Return the (x, y) coordinate for the center point of the cell that contains the specified text.  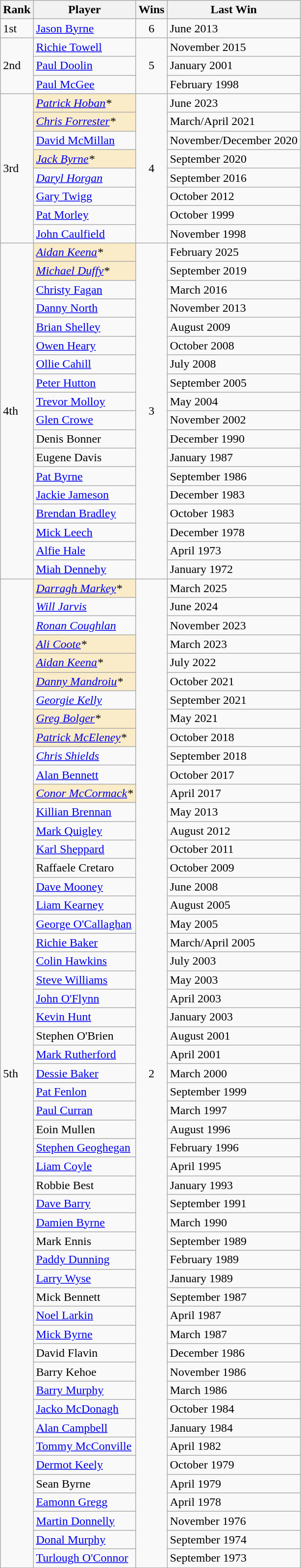
Jackie Jameson (84, 495)
Robbie Best (84, 1185)
Michael Duffy* (84, 271)
Tommy McConville (84, 1446)
Patrick Hoban* (84, 103)
Karl Sheppard (84, 849)
Richie Baker (84, 943)
September 2018 (234, 756)
January 2003 (234, 1017)
Mark Quigley (84, 831)
September 1999 (234, 1092)
Trevor Molloy (84, 401)
Eoin Mullen (84, 1129)
November 1986 (234, 1371)
April 2017 (234, 793)
Killian Brennan (84, 812)
Daryl Horgan (84, 177)
October 1984 (234, 1409)
Rank (17, 10)
Liam Kearney (84, 905)
Martin Donnelly (84, 1521)
March 1997 (234, 1110)
Owen Heary (84, 346)
September 2005 (234, 383)
March 2016 (234, 290)
November/December 2020 (234, 140)
Liam Coyle (84, 1167)
March 1990 (234, 1222)
March 1987 (234, 1334)
May 2004 (234, 401)
Mick Leech (84, 532)
October 1999 (234, 215)
4 (151, 168)
Stephen Geoghegan (84, 1148)
April 1982 (234, 1446)
Mark Ennis (84, 1241)
January 1984 (234, 1428)
Gary Twigg (84, 196)
March/April 2021 (234, 122)
March 2025 (234, 588)
August 2009 (234, 327)
Ollie Cahill (84, 364)
September 2021 (234, 700)
Wins (151, 10)
October 2008 (234, 346)
Jason Byrne (84, 28)
October 2011 (234, 849)
Mick Bennett (84, 1297)
February 2025 (234, 252)
4th (17, 411)
August 2001 (234, 1036)
November 2013 (234, 308)
September 1991 (234, 1204)
April 1973 (234, 551)
Donal Murphy (84, 1540)
October 2017 (234, 774)
May 2021 (234, 719)
July 2022 (234, 663)
Georgie Kelly (84, 700)
Last Win (234, 10)
April 1987 (234, 1316)
Eugene Davis (84, 457)
John Caulfield (84, 234)
Sean Byrne (84, 1484)
Kevin Hunt (84, 1017)
September 1974 (234, 1540)
August 2005 (234, 905)
February 1996 (234, 1148)
Alan Campbell (84, 1428)
Brian Shelley (84, 327)
Pat Fenlon (84, 1092)
June 2024 (234, 607)
January 1987 (234, 457)
Paul Doolin (84, 66)
April 2003 (234, 998)
Steve Williams (84, 980)
Raffaele Cretaro (84, 868)
September 2016 (234, 177)
October 2012 (234, 196)
November 1976 (234, 1521)
May 2013 (234, 812)
Will Jarvis (84, 607)
August 1996 (234, 1129)
Paul Curran (84, 1110)
March 1986 (234, 1390)
December 1990 (234, 439)
Pat Byrne (84, 476)
Player (84, 10)
Miah Dennehy (84, 570)
December 1983 (234, 495)
Chris Shields (84, 756)
May 2003 (234, 980)
6 (151, 28)
Peter Hutton (84, 383)
October 1979 (234, 1465)
Patrick McEleney* (84, 737)
George O'Callaghan (84, 924)
Pat Morley (84, 215)
November 1998 (234, 234)
5th (17, 1073)
Alan Bennett (84, 774)
September 1987 (234, 1297)
Conor McCormack* (84, 793)
Barry Murphy (84, 1390)
Greg Bolger* (84, 719)
January 1993 (234, 1185)
February 1989 (234, 1260)
November 2015 (234, 47)
Colin Hawkins (84, 961)
June 2008 (234, 887)
March/April 2005 (234, 943)
Christy Fagan (84, 290)
2nd (17, 66)
2 (151, 1073)
December 1978 (234, 532)
April 2001 (234, 1054)
Paul McGee (84, 84)
September 2019 (234, 271)
Larry Wyse (84, 1278)
December 1986 (234, 1353)
April 1979 (234, 1484)
July 2003 (234, 961)
Stephen O'Brien (84, 1036)
January 2001 (234, 66)
Jacko McDonagh (84, 1409)
1st (17, 28)
May 2005 (234, 924)
Damien Byrne (84, 1222)
John O'Flynn (84, 998)
September 1989 (234, 1241)
Jack Byrne* (84, 159)
February 1998 (234, 84)
Noel Larkin (84, 1316)
Dave Mooney (84, 887)
November 2002 (234, 420)
September 1986 (234, 476)
Dermot Keely (84, 1465)
3 (151, 411)
January 1972 (234, 570)
October 2009 (234, 868)
3rd (17, 168)
March 2023 (234, 644)
March 2000 (234, 1073)
Glen Crowe (84, 420)
June 2023 (234, 103)
September 1973 (234, 1558)
October 2021 (234, 681)
Turlough O'Connor (84, 1558)
Richie Towell (84, 47)
April 1978 (234, 1502)
Paddy Dunning (84, 1260)
July 2008 (234, 364)
Barry Kehoe (84, 1371)
April 1995 (234, 1167)
Denis Bonner (84, 439)
Dessie Baker (84, 1073)
Chris Forrester* (84, 122)
October 2018 (234, 737)
Eamonn Gregg (84, 1502)
5 (151, 66)
Dave Barry (84, 1204)
October 1983 (234, 513)
Danny Mandroiu* (84, 681)
Darragh Markey* (84, 588)
Mark Rutherford (84, 1054)
Ali Coote* (84, 644)
Alfie Hale (84, 551)
Danny North (84, 308)
David McMillan (84, 140)
November 2023 (234, 625)
Ronan Coughlan (84, 625)
Brendan Bradley (84, 513)
August 2012 (234, 831)
Mick Byrne (84, 1334)
January 1989 (234, 1278)
June 2013 (234, 28)
David Flavin (84, 1353)
September 2020 (234, 159)
